Output the (x, y) coordinate of the center of the cell containing the given text.  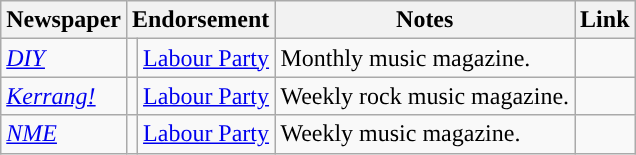
Link (605, 20)
Kerrang! (64, 96)
Weekly music magazine. (425, 134)
Weekly rock music magazine. (425, 96)
Notes (425, 20)
NME (64, 134)
Newspaper (64, 20)
DIY (64, 58)
Endorsement (200, 20)
Monthly music magazine. (425, 58)
